Scan for the cell matching the given text and deliver its [x, y] coordinate at center. 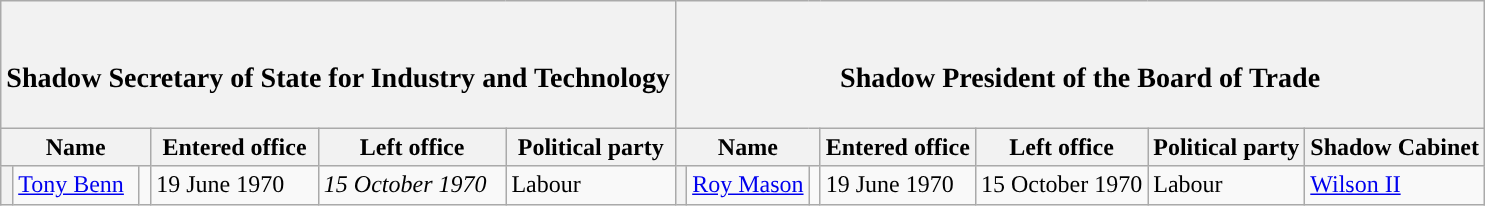
Roy Mason [748, 185]
Tony Benn [76, 185]
Shadow Secretary of State for Industry and Technology [338, 64]
Shadow President of the Board of Trade [1080, 64]
Shadow Cabinet [1395, 147]
Wilson II [1395, 185]
